Pinpoint the cell where the given text exists, returning its [X, Y] midpoint coordinate. 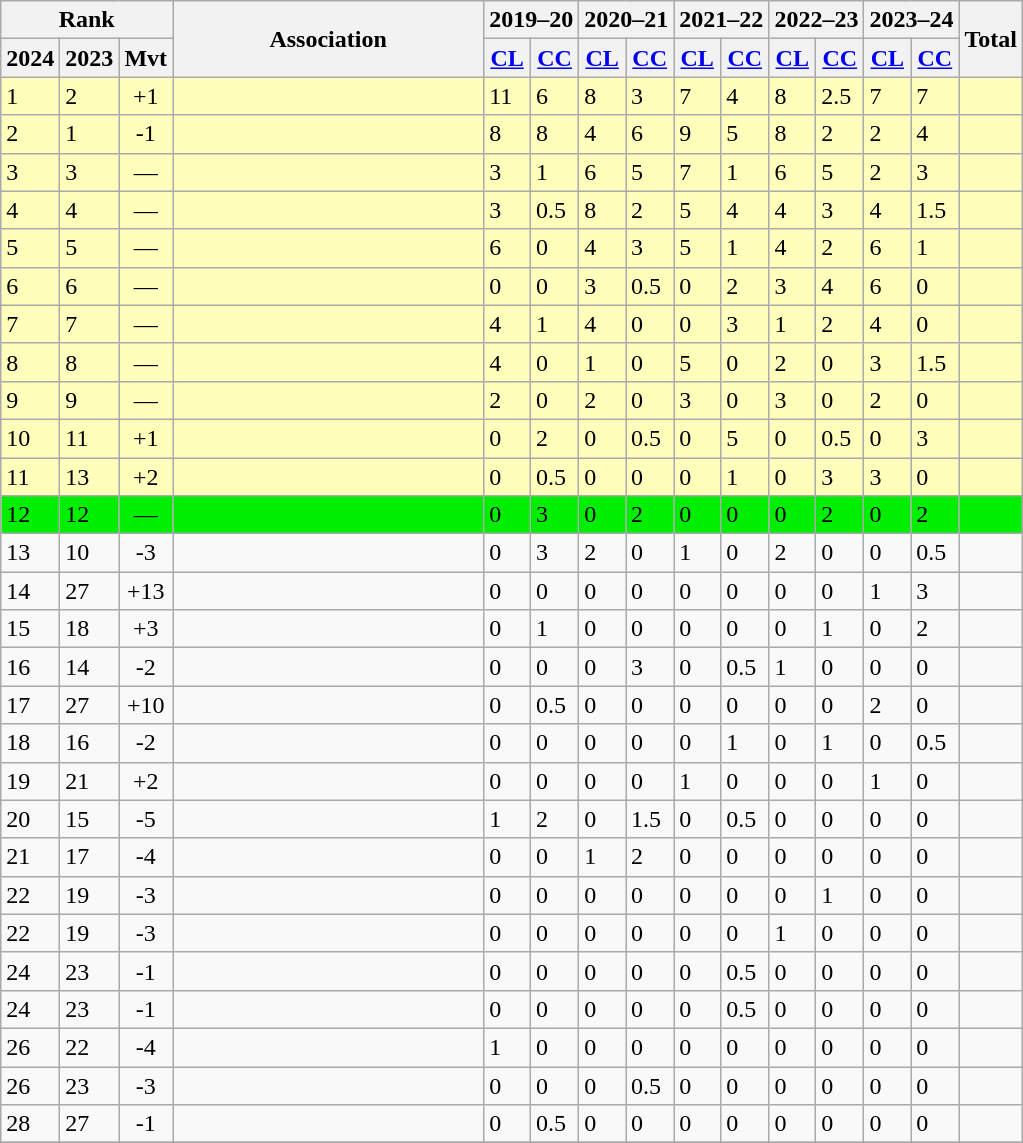
28 [30, 1124]
2023–24 [912, 20]
2021–22 [722, 20]
-5 [146, 819]
2022–23 [816, 20]
Total [991, 39]
+3 [146, 629]
2020–21 [626, 20]
+13 [146, 591]
20 [30, 819]
Mvt [146, 58]
Rank [87, 20]
2.5 [840, 96]
Association [328, 39]
2023 [90, 58]
+10 [146, 705]
2024 [30, 58]
2019–20 [532, 20]
